Identify which cell holds the provided text, then report its [X, Y] central coordinate. 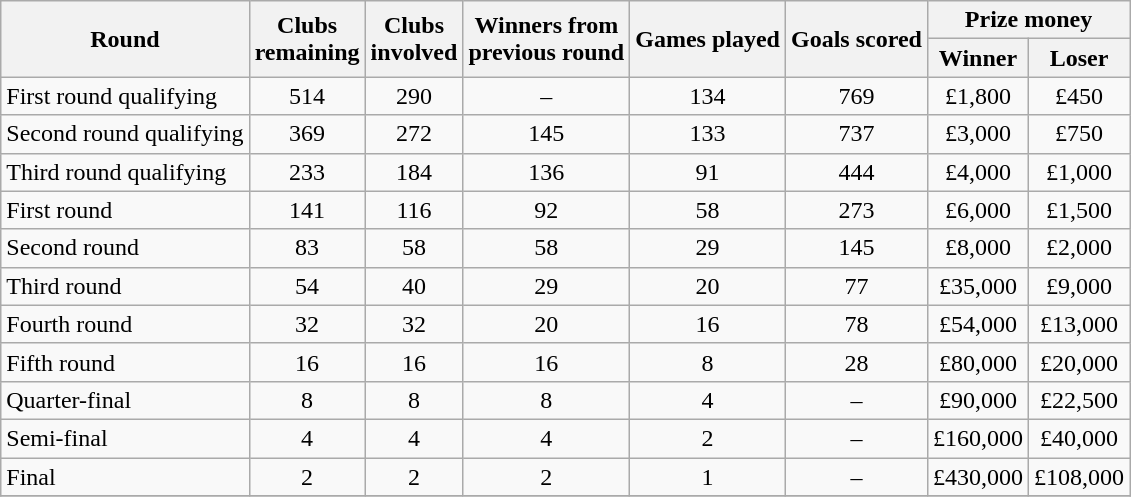
£90,000 [978, 400]
Semi-final [125, 438]
272 [414, 134]
£22,500 [1080, 400]
83 [307, 248]
Loser [1080, 58]
£1,800 [978, 96]
28 [856, 362]
184 [414, 172]
£750 [1080, 134]
Games played [708, 39]
91 [708, 172]
514 [307, 96]
Winner [978, 58]
78 [856, 324]
£54,000 [978, 324]
£9,000 [1080, 286]
Second round qualifying [125, 134]
£13,000 [1080, 324]
£40,000 [1080, 438]
£80,000 [978, 362]
First round [125, 210]
133 [708, 134]
54 [307, 286]
Fifth round [125, 362]
£108,000 [1080, 477]
Prize money [1028, 20]
Final [125, 477]
Third round qualifying [125, 172]
£6,000 [978, 210]
136 [546, 172]
£4,000 [978, 172]
92 [546, 210]
134 [708, 96]
369 [307, 134]
737 [856, 134]
Round [125, 39]
£2,000 [1080, 248]
Winners fromprevious round [546, 39]
£430,000 [978, 477]
Clubsinvolved [414, 39]
Clubsremaining [307, 39]
£160,000 [978, 438]
233 [307, 172]
£450 [1080, 96]
Fourth round [125, 324]
First round qualifying [125, 96]
444 [856, 172]
769 [856, 96]
Goals scored [856, 39]
Third round [125, 286]
£8,000 [978, 248]
£1,000 [1080, 172]
Second round [125, 248]
£3,000 [978, 134]
Quarter-final [125, 400]
116 [414, 210]
£20,000 [1080, 362]
77 [856, 286]
£35,000 [978, 286]
1 [708, 477]
£1,500 [1080, 210]
290 [414, 96]
141 [307, 210]
40 [414, 286]
273 [856, 210]
